For the text-containing cell, return its midpoint in (x, y) coordinate format. 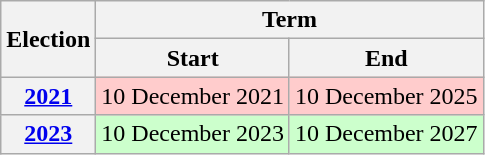
End (386, 58)
Term (290, 20)
Start (193, 58)
10 December 2027 (386, 134)
2023 (48, 134)
10 December 2021 (193, 96)
10 December 2025 (386, 96)
Election (48, 39)
2021 (48, 96)
10 December 2023 (193, 134)
